Identify which cell holds the provided text, then report its [x, y] central coordinate. 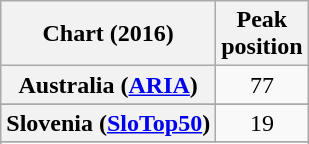
Australia (ARIA) [108, 85]
19 [262, 123]
77 [262, 85]
Peakposition [262, 34]
Slovenia (SloTop50) [108, 123]
Chart (2016) [108, 34]
